Detect which cell encompasses the target text, then output its [x, y] center coordinate. 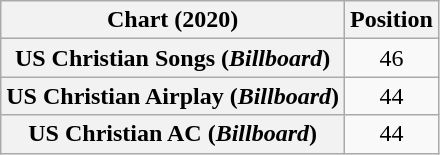
US Christian AC (Billboard) [173, 134]
US Christian Songs (Billboard) [173, 58]
US Christian Airplay (Billboard) [173, 96]
Chart (2020) [173, 20]
46 [392, 58]
Position [392, 20]
